Extract the (X, Y) coordinate from the center of the cell holding the provided text.  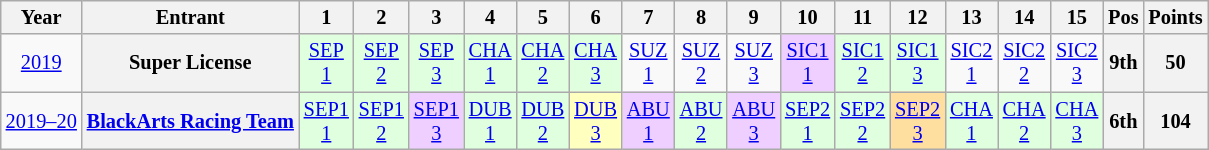
SEP21 (808, 121)
SEP13 (436, 121)
2019 (42, 63)
104 (1175, 121)
14 (1024, 17)
Super License (190, 63)
6th (1123, 121)
4 (490, 17)
50 (1175, 63)
11 (862, 17)
SEP12 (382, 121)
9 (754, 17)
SUZ3 (754, 63)
SUZ2 (702, 63)
ABU1 (648, 121)
7 (648, 17)
5 (542, 17)
3 (436, 17)
SIC23 (1076, 63)
2019–20 (42, 121)
SIC12 (862, 63)
9th (1123, 63)
1 (326, 17)
2 (382, 17)
DUB1 (490, 121)
SIC11 (808, 63)
SIC13 (918, 63)
DUB3 (596, 121)
SEP3 (436, 63)
15 (1076, 17)
SEP2 (382, 63)
SUZ1 (648, 63)
SEP22 (862, 121)
SEP23 (918, 121)
6 (596, 17)
ABU3 (754, 121)
Points (1175, 17)
ABU2 (702, 121)
SEP1 (326, 63)
12 (918, 17)
8 (702, 17)
DUB2 (542, 121)
BlackArts Racing Team (190, 121)
SEP11 (326, 121)
Entrant (190, 17)
Year (42, 17)
13 (972, 17)
SIC22 (1024, 63)
Pos (1123, 17)
SIC21 (972, 63)
10 (808, 17)
